Output the [x, y] coordinate of the center of the cell containing the given text.  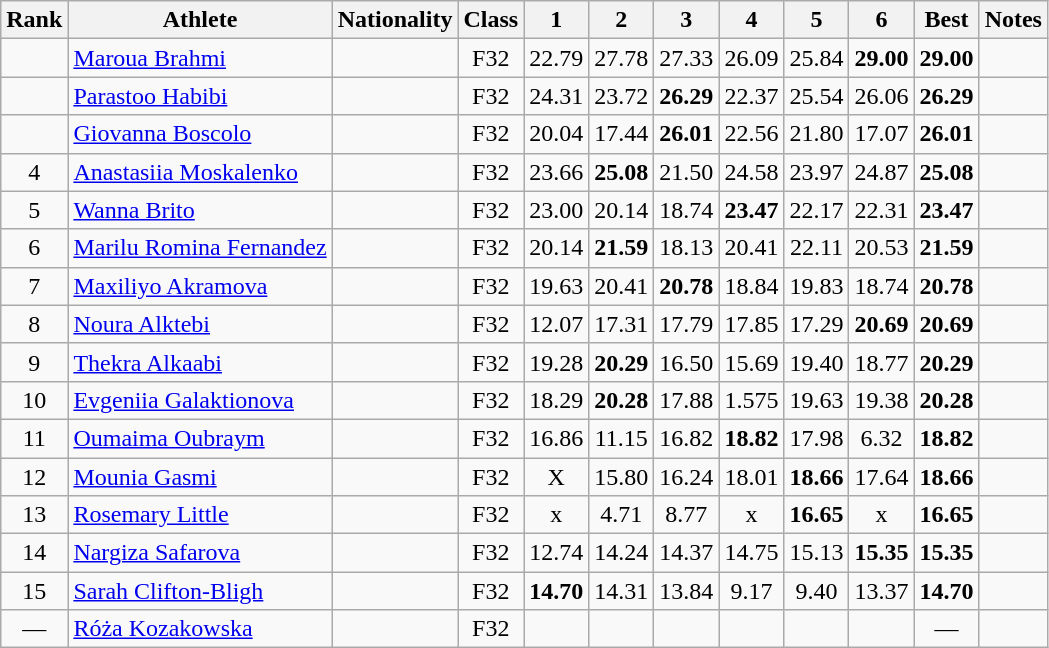
Maroua Brahmi [200, 58]
Róża Kozakowska [200, 629]
14.37 [686, 553]
Rank [34, 20]
17.64 [882, 477]
24.58 [752, 172]
23.97 [816, 172]
11.15 [622, 438]
16.82 [686, 438]
7 [34, 286]
Athlete [200, 20]
21.80 [816, 134]
Noura Alktebi [200, 324]
18.84 [752, 286]
Rosemary Little [200, 515]
18.01 [752, 477]
6.32 [882, 438]
Nationality [395, 20]
Maxiliyo Akramova [200, 286]
3 [686, 20]
15.69 [752, 362]
24.87 [882, 172]
Notes [1013, 20]
15.13 [816, 553]
19.28 [556, 362]
22.17 [816, 210]
18.29 [556, 400]
Mounia Gasmi [200, 477]
26.06 [882, 96]
22.11 [816, 248]
25.54 [816, 96]
17.31 [622, 324]
11 [34, 438]
9 [34, 362]
X [556, 477]
1 [556, 20]
20.53 [882, 248]
27.33 [686, 58]
Anastasiia Moskalenko [200, 172]
Wanna Brito [200, 210]
22.31 [882, 210]
22.37 [752, 96]
17.29 [816, 324]
22.56 [752, 134]
Marilu Romina Fernandez [200, 248]
Parastoo Habibi [200, 96]
Best [946, 20]
16.24 [686, 477]
8 [34, 324]
13.37 [882, 591]
19.83 [816, 286]
17.44 [622, 134]
9.40 [816, 591]
20.04 [556, 134]
14 [34, 553]
10 [34, 400]
Oumaima Oubraym [200, 438]
19.38 [882, 400]
17.79 [686, 324]
14.75 [752, 553]
17.07 [882, 134]
14.31 [622, 591]
Sarah Clifton-Bligh [200, 591]
16.50 [686, 362]
12.74 [556, 553]
Evgeniia Galaktionova [200, 400]
19.40 [816, 362]
16.86 [556, 438]
17.85 [752, 324]
14.24 [622, 553]
1.575 [752, 400]
Nargiza Safarova [200, 553]
13 [34, 515]
2 [622, 20]
13.84 [686, 591]
22.79 [556, 58]
21.50 [686, 172]
Thekra Alkaabi [200, 362]
18.77 [882, 362]
9.17 [752, 591]
17.88 [686, 400]
15 [34, 591]
24.31 [556, 96]
23.72 [622, 96]
8.77 [686, 515]
15.80 [622, 477]
Giovanna Boscolo [200, 134]
23.00 [556, 210]
17.98 [816, 438]
12 [34, 477]
25.84 [816, 58]
12.07 [556, 324]
26.09 [752, 58]
23.66 [556, 172]
4.71 [622, 515]
Class [491, 20]
27.78 [622, 58]
18.13 [686, 248]
